For the text-containing cell, return its midpoint in (X, Y) coordinate format. 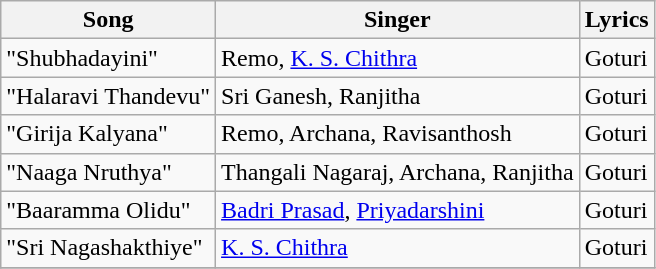
"Naaga Nruthya" (108, 172)
K. S. Chithra (398, 248)
Remo, Archana, Ravisanthosh (398, 134)
"Halaravi Thandevu" (108, 96)
Singer (398, 20)
Remo, K. S. Chithra (398, 58)
Song (108, 20)
Lyrics (616, 20)
"Shubhadayini" (108, 58)
"Girija Kalyana" (108, 134)
"Sri Nagashakthiye" (108, 248)
Sri Ganesh, Ranjitha (398, 96)
Badri Prasad, Priyadarshini (398, 210)
"Baaramma Olidu" (108, 210)
Thangali Nagaraj, Archana, Ranjitha (398, 172)
